Search for the cell housing the specified text and yield its (x, y) center coordinate. 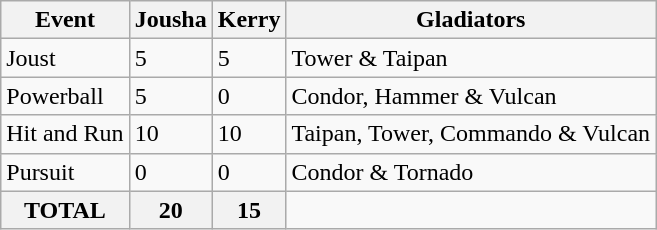
Condor & Tornado (471, 172)
15 (249, 210)
Powerball (65, 96)
Gladiators (471, 20)
Tower & Taipan (471, 58)
Hit and Run (65, 134)
Kerry (249, 20)
Condor, Hammer & Vulcan (471, 96)
TOTAL (65, 210)
Jousha (170, 20)
20 (170, 210)
Event (65, 20)
Joust (65, 58)
Pursuit (65, 172)
Taipan, Tower, Commando & Vulcan (471, 134)
